Locate the cell with the specified text and output its (X, Y) center coordinate. 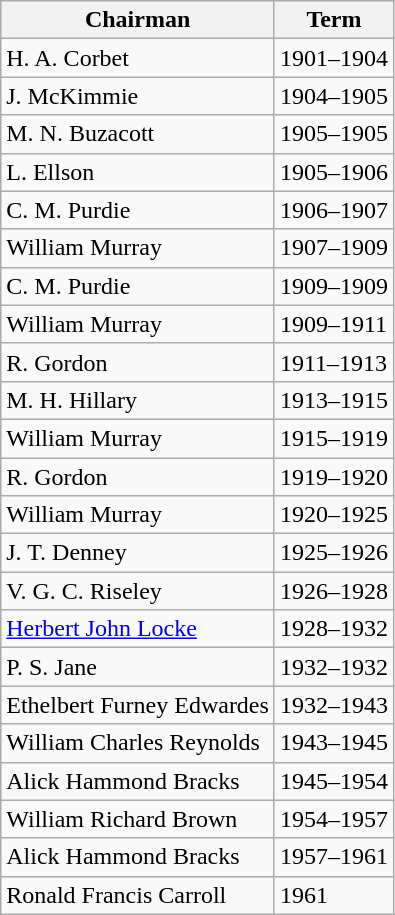
William Richard Brown (138, 819)
M. H. Hillary (138, 400)
J. McKimmie (138, 96)
M. N. Buzacott (138, 134)
V. G. C. Riseley (138, 591)
Ethelbert Furney Edwardes (138, 705)
L. Ellson (138, 172)
1915–1919 (334, 438)
1909–1909 (334, 286)
1905–1906 (334, 172)
1926–1928 (334, 591)
1919–1920 (334, 477)
1904–1905 (334, 96)
1907–1909 (334, 248)
1954–1957 (334, 819)
H. A. Corbet (138, 58)
1925–1926 (334, 553)
1905–1905 (334, 134)
1961 (334, 895)
1932–1932 (334, 667)
1945–1954 (334, 781)
1906–1907 (334, 210)
1957–1961 (334, 857)
1920–1925 (334, 515)
1911–1913 (334, 362)
Herbert John Locke (138, 629)
1932–1943 (334, 705)
1901–1904 (334, 58)
1928–1932 (334, 629)
J. T. Denney (138, 553)
1909–1911 (334, 324)
P. S. Jane (138, 667)
Chairman (138, 20)
William Charles Reynolds (138, 743)
1913–1915 (334, 400)
Term (334, 20)
1943–1945 (334, 743)
Ronald Francis Carroll (138, 895)
